Search for the cell housing the specified text and yield its (x, y) center coordinate. 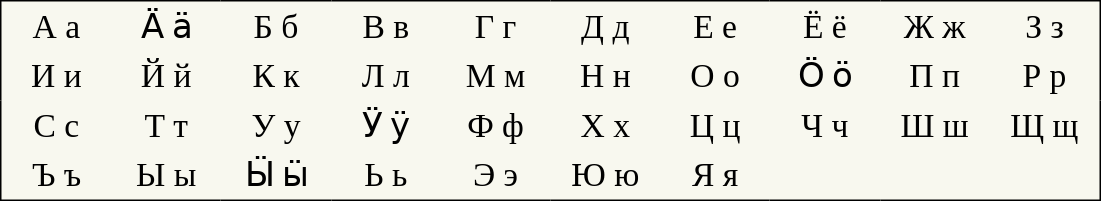
С с (56, 125)
Щ щ (1046, 125)
Ь ь (386, 175)
Ф ф (496, 125)
Я я (715, 175)
Ы ы (166, 175)
Ш ш (935, 125)
Ж ж (935, 26)
Ц ц (715, 125)
Й й (166, 76)
Ъ ъ (56, 175)
Л л (386, 76)
Т т (166, 125)
А а (56, 26)
Ӹ ӹ (276, 175)
З з (1046, 26)
Ч ч (825, 125)
Д д (605, 26)
Б б (276, 26)
И и (56, 76)
Е е (715, 26)
Ӧ ӧ (825, 76)
К к (276, 76)
У у (276, 125)
М м (496, 76)
Ё ё (825, 26)
Ю ю (605, 175)
Р р (1046, 76)
П п (935, 76)
О о (715, 76)
Ӱ ӱ (386, 125)
Э э (496, 175)
Ӓ ӓ (166, 26)
Х х (605, 125)
Н н (605, 76)
В в (386, 26)
Г г (496, 26)
